Locate the cell with the specified text and output its [X, Y] center coordinate. 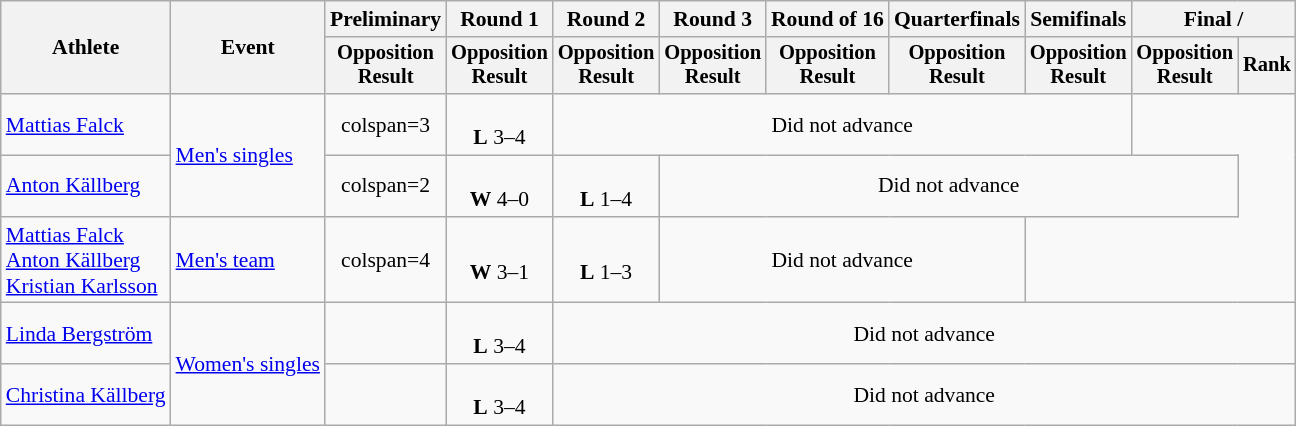
Final / [1213, 19]
Rank [1267, 66]
Mattias FalckAnton KällbergKristian Karlsson [86, 260]
W 4–0 [500, 186]
Semifinals [1078, 19]
Anton Källberg [86, 186]
Linda Bergström [86, 334]
Men's team [248, 260]
Preliminary [386, 19]
Christina Källberg [86, 394]
Men's singles [248, 155]
Quarterfinals [957, 19]
Athlete [86, 48]
L 1–4 [606, 186]
Round 2 [606, 19]
Round of 16 [828, 19]
Mattias Falck [86, 124]
L 1–3 [606, 260]
Round 1 [500, 19]
Women's singles [248, 364]
Round 3 [712, 19]
colspan=4 [386, 260]
Event [248, 48]
colspan=2 [386, 186]
W 3–1 [500, 260]
colspan=3 [386, 124]
